Identify which cell holds the provided text, then report its [X, Y] central coordinate. 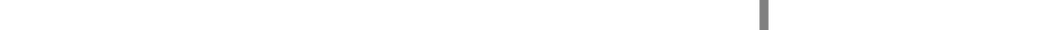
29.7% [515, 15]
